Pinpoint the cell where the given text exists, returning its (X, Y) midpoint coordinate. 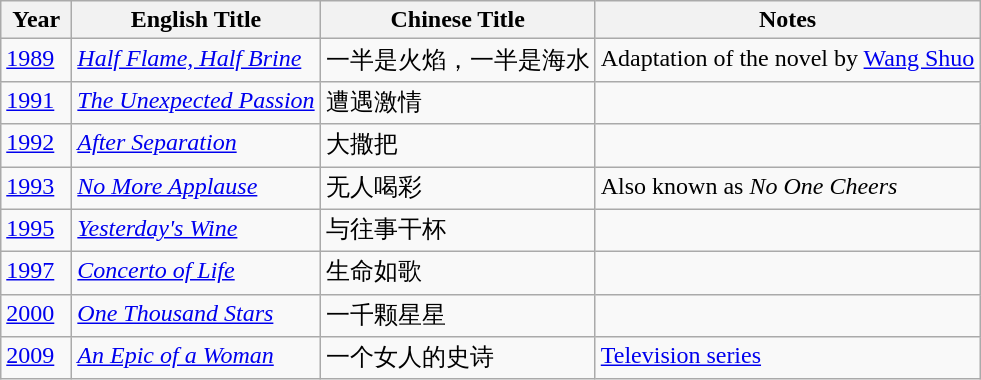
Half Flame, Half Brine (196, 60)
Year (36, 20)
与往事干杯 (458, 230)
Adaptation of the novel by Wang Shuo (788, 60)
1991 (36, 102)
English Title (196, 20)
Television series (788, 358)
大撒把 (458, 146)
One Thousand Stars (196, 316)
1993 (36, 188)
Notes (788, 20)
一千颗星星 (458, 316)
After Separation (196, 146)
遭遇激情 (458, 102)
无人喝彩 (458, 188)
2000 (36, 316)
1989 (36, 60)
The Unexpected Passion (196, 102)
Also known as No One Cheers (788, 188)
生命如歌 (458, 274)
一个女人的史诗 (458, 358)
An Epic of a Woman (196, 358)
1997 (36, 274)
Chinese Title (458, 20)
2009 (36, 358)
Concerto of Life (196, 274)
一半是火焰，一半是海水 (458, 60)
1995 (36, 230)
1992 (36, 146)
No More Applause (196, 188)
Yesterday's Wine (196, 230)
